From the cell containing the given text, extract its center point as (X, Y) coordinate. 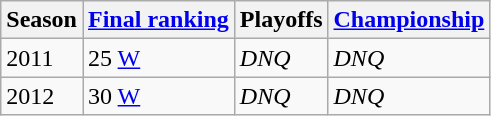
Final ranking (158, 20)
2011 (42, 58)
25 W (158, 58)
Season (42, 20)
Championship (409, 20)
2012 (42, 96)
30 W (158, 96)
Playoffs (281, 20)
